Return (X, Y) of the center of cell containing provided text 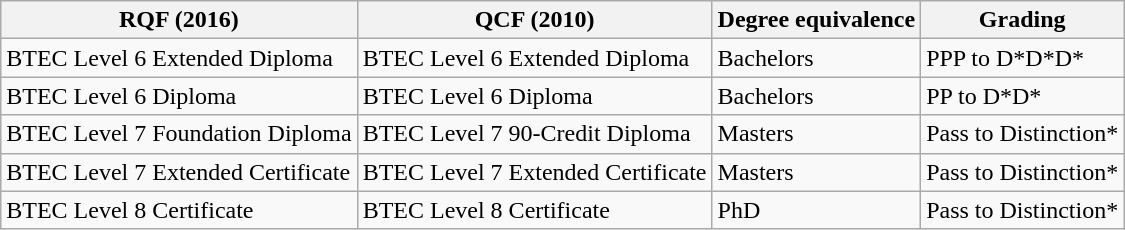
PhD (816, 210)
PPP to D*D*D* (1022, 58)
QCF (2010) (534, 20)
Degree equivalence (816, 20)
Grading (1022, 20)
BTEC Level 7 90-Credit Diploma (534, 134)
BTEC Level 7 Foundation Diploma (179, 134)
PP to D*D* (1022, 96)
RQF (2016) (179, 20)
